Output the [X, Y] coordinate of the center of the cell containing the given text.  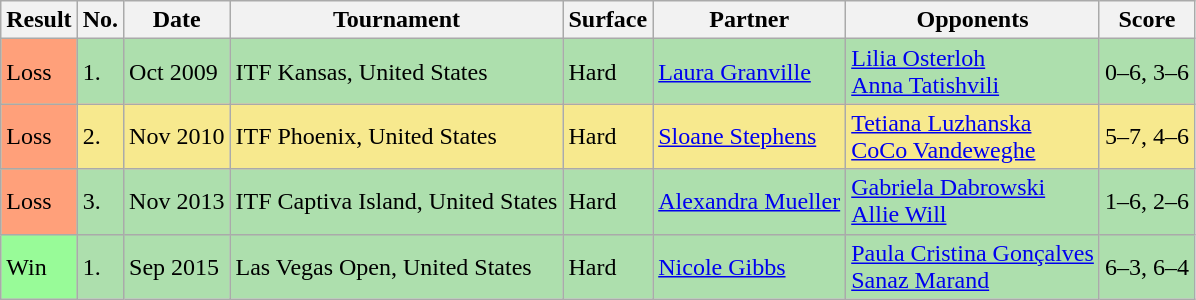
No. [100, 20]
Tournament [396, 20]
Alexandra Mueller [750, 202]
Date [177, 20]
0–6, 3–6 [1146, 72]
ITF Captiva Island, United States [396, 202]
Las Vegas Open, United States [396, 266]
Sloane Stephens [750, 136]
2. [100, 136]
Nov 2010 [177, 136]
Gabriela Dabrowski Allie Will [973, 202]
Opponents [973, 20]
Nov 2013 [177, 202]
Laura Granville [750, 72]
1–6, 2–6 [1146, 202]
3. [100, 202]
Nicole Gibbs [750, 266]
ITF Phoenix, United States [396, 136]
Partner [750, 20]
Surface [608, 20]
6–3, 6–4 [1146, 266]
Tetiana Luzhanska CoCo Vandeweghe [973, 136]
Paula Cristina Gonçalves Sanaz Marand [973, 266]
Result [39, 20]
5–7, 4–6 [1146, 136]
Oct 2009 [177, 72]
Lilia Osterloh Anna Tatishvili [973, 72]
Win [39, 266]
Score [1146, 20]
Sep 2015 [177, 266]
ITF Kansas, United States [396, 72]
